Scan for the cell matching the given text and deliver its [x, y] coordinate at center. 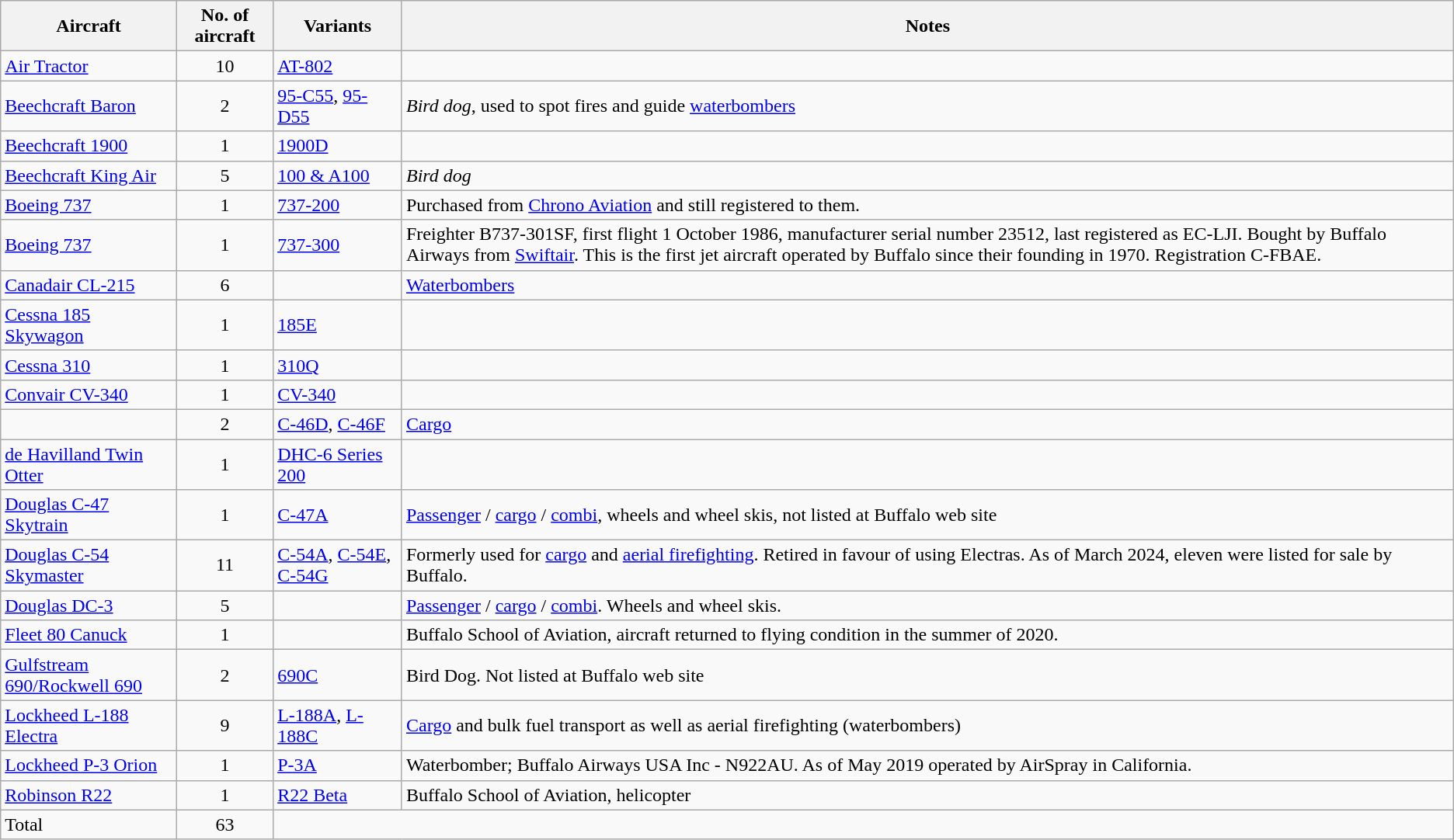
Cargo [927, 424]
No. of aircraft [224, 26]
Formerly used for cargo and aerial firefighting. Retired in favour of using Electras. As of March 2024, eleven were listed for sale by Buffalo. [927, 565]
Total [89, 824]
Douglas C-54 Skymaster [89, 565]
Bird Dog. Not listed at Buffalo web site [927, 675]
Purchased from Chrono Aviation and still registered to them. [927, 205]
Robinson R22 [89, 795]
Waterbomber; Buffalo Airways USA Inc - N922AU. As of May 2019 operated by AirSpray in California. [927, 765]
Bird dog [927, 175]
100 & A100 [338, 175]
C-54A, C-54E, C-54G [338, 565]
DHC-6 Series 200 [338, 464]
Lockheed P-3 Orion [89, 765]
Variants [338, 26]
CV-340 [338, 394]
P-3A [338, 765]
Fleet 80 Canuck [89, 635]
690C [338, 675]
Aircraft [89, 26]
Waterbombers [927, 285]
Notes [927, 26]
R22 Beta [338, 795]
Douglas DC-3 [89, 606]
10 [224, 66]
C-47A [338, 515]
310Q [338, 365]
737-300 [338, 245]
11 [224, 565]
Lockheed L-188 Electra [89, 725]
1900D [338, 146]
Beechcraft Baron [89, 106]
9 [224, 725]
C-46D, C-46F [338, 424]
63 [224, 824]
Beechcraft King Air [89, 175]
L-188A, L-188C [338, 725]
Cessna 310 [89, 365]
Cessna 185 Skywagon [89, 325]
de Havilland Twin Otter [89, 464]
Air Tractor [89, 66]
185E [338, 325]
Cargo and bulk fuel transport as well as aerial firefighting (waterbombers) [927, 725]
Passenger / cargo / combi. Wheels and wheel skis. [927, 606]
AT-802 [338, 66]
Buffalo School of Aviation, aircraft returned to flying condition in the summer of 2020. [927, 635]
Passenger / cargo / combi, wheels and wheel skis, not listed at Buffalo web site [927, 515]
Convair CV-340 [89, 394]
Bird dog, used to spot fires and guide waterbombers [927, 106]
95-C55, 95-D55 [338, 106]
Canadair CL-215 [89, 285]
6 [224, 285]
Gulfstream 690/Rockwell 690 [89, 675]
737-200 [338, 205]
Beechcraft 1900 [89, 146]
Buffalo School of Aviation, helicopter [927, 795]
Douglas C-47 Skytrain [89, 515]
